For the text-containing cell, return its midpoint in [x, y] coordinate format. 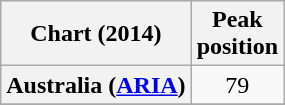
Australia (ARIA) [96, 85]
Peakposition [237, 34]
79 [237, 85]
Chart (2014) [96, 34]
